Return [X, Y] of the center of cell containing provided text 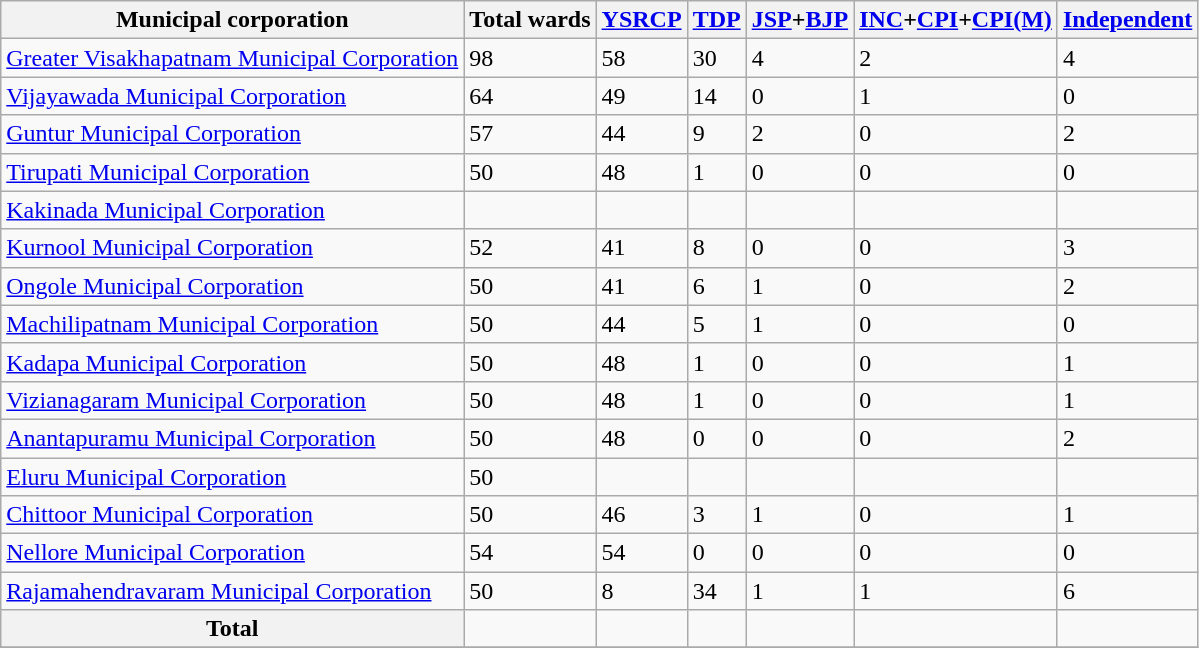
JSP+BJP [800, 20]
58 [642, 58]
Rajamahendravaram Municipal Corporation [232, 591]
30 [716, 58]
Machilipatnam Municipal Corporation [232, 324]
INC+CPI+CPI(M) [956, 20]
57 [530, 134]
34 [716, 591]
52 [530, 248]
Kakinada Municipal Corporation [232, 210]
46 [642, 515]
Nellore Municipal Corporation [232, 553]
64 [530, 96]
14 [716, 96]
49 [642, 96]
Greater Visakhapatnam Municipal Corporation [232, 58]
Kurnool Municipal Corporation [232, 248]
Chittoor Municipal Corporation [232, 515]
98 [530, 58]
Municipal corporation [232, 20]
Anantapuramu Municipal Corporation [232, 438]
Tirupati Municipal Corporation [232, 172]
Eluru Municipal Corporation [232, 477]
Total [232, 629]
Kadapa Municipal Corporation [232, 362]
9 [716, 134]
Ongole Municipal Corporation [232, 286]
Vizianagaram Municipal Corporation [232, 400]
YSRCP [642, 20]
Independent [1127, 20]
Total wards [530, 20]
Guntur Municipal Corporation [232, 134]
Vijayawada Municipal Corporation [232, 96]
5 [716, 324]
TDP [716, 20]
